Find where the given text appears and provide that cell's center as (x, y) coordinate. 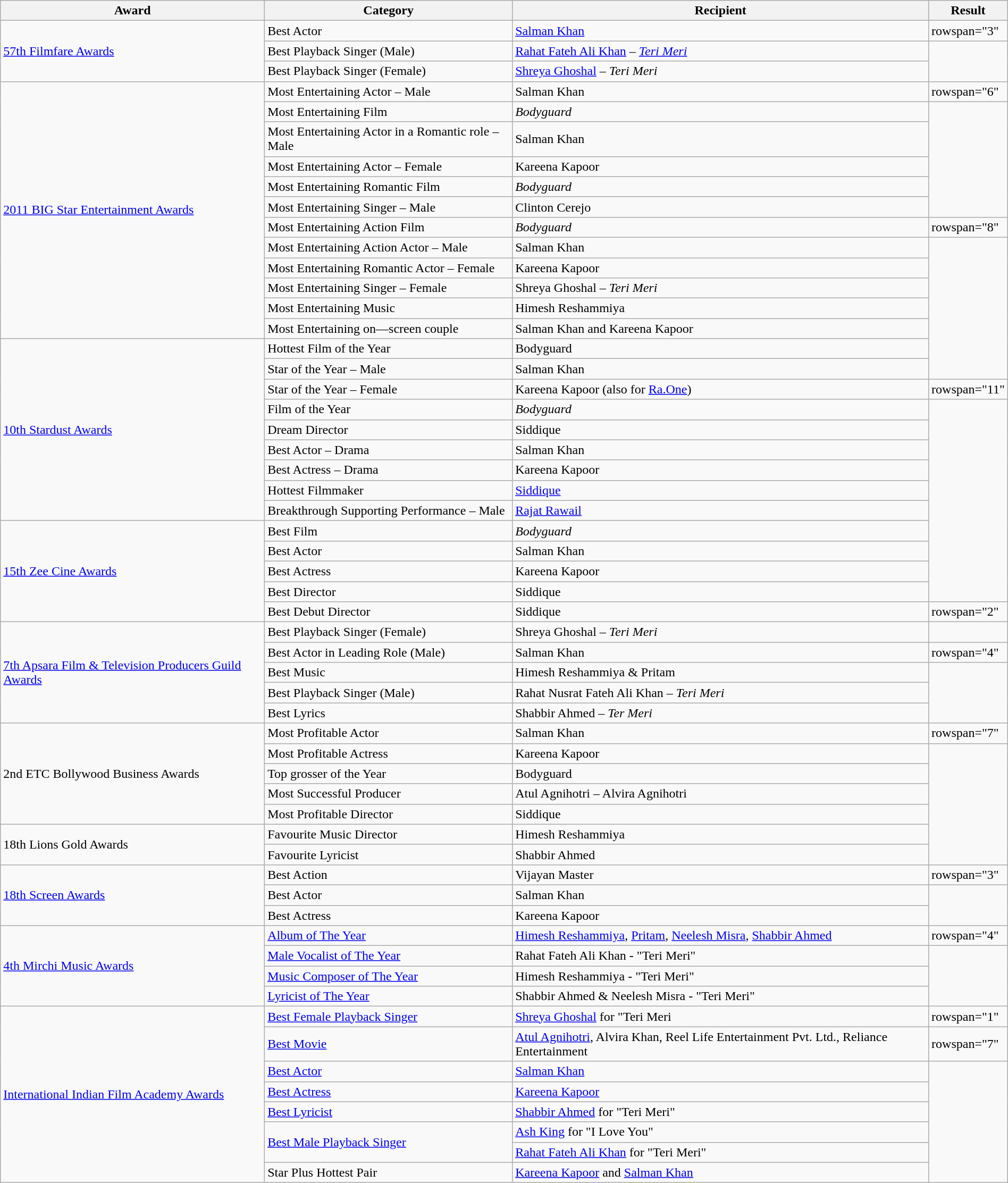
rowspan="11" (969, 389)
Kareena Kapoor and Salman Khan (721, 1172)
rowspan="8" (969, 227)
Himesh Reshammiya - "Teri Meri" (721, 976)
Breakthrough Supporting Performance – Male (389, 510)
Most Entertaining on—screen couple (389, 329)
Best Director (389, 592)
Shabbir Ahmed (721, 854)
Rahat Fateh Ali Khan for "Teri Meri" (721, 1152)
10th Stardust Awards (133, 430)
Hottest Film of the Year (389, 349)
Most Entertaining Romantic Film (389, 187)
Clinton Cerejo (721, 207)
Shreya Ghoshal for "Teri Meri (721, 1017)
7th Apsara Film & Television Producers Guild Awards (133, 673)
Most Entertaining Action Film (389, 227)
Best Movie (389, 1044)
Most Entertaining Actor – Male (389, 91)
rowspan="6" (969, 91)
Most Profitable Director (389, 814)
Top grosser of the Year (389, 774)
Best Actor in Leading Role (Male) (389, 652)
Himesh Reshammiya, Pritam, Neelesh Misra, Shabbir Ahmed (721, 936)
Salman Khan and Kareena Kapoor (721, 329)
Most Entertaining Singer – Male (389, 207)
Most Entertaining Singer – Female (389, 288)
Most Entertaining Actor – Female (389, 166)
Best Film (389, 531)
Shabbir Ahmed – Ter Meri (721, 713)
18th Lions Gold Awards (133, 844)
Most Entertaining Music (389, 308)
Kareena Kapoor (also for Ra.One) (721, 389)
2011 BIG Star Entertainment Awards (133, 210)
Most Successful Producer (389, 794)
Star of the Year – Male (389, 369)
Ash King for "I Love You" (721, 1132)
rowspan="1" (969, 1017)
Lyricist of The Year (389, 996)
Most Entertaining Film (389, 112)
Shabbir Ahmed & Neelesh Misra - "Teri Meri" (721, 996)
Rahat Fateh Ali Khan - "Teri Meri" (721, 956)
Best Actor – Drama (389, 450)
rowspan="2" (969, 612)
Best Action (389, 875)
Atul Agnihotri – Alvira Agnihotri (721, 794)
Rahat Fateh Ali Khan – Teri Meri (721, 51)
Most Entertaining Action Actor – Male (389, 247)
Star of the Year – Female (389, 389)
Star Plus Hottest Pair (389, 1172)
Best Female Playback Singer (389, 1017)
Most Profitable Actor (389, 733)
International Indian Film Academy Awards (133, 1095)
Best Actress – Drama (389, 470)
Dream Director (389, 430)
2nd ETC Bollywood Business Awards (133, 774)
Favourite Music Director (389, 834)
4th Mirchi Music Awards (133, 966)
Vijayan Master (721, 875)
Result (969, 11)
Music Composer of The Year (389, 976)
57th Filmfare Awards (133, 51)
Hottest Filmmaker (389, 490)
Best Male Playback Singer (389, 1142)
Atul Agnihotri, Alvira Khan, Reel Life Entertainment Pvt. Ltd., Reliance Entertainment (721, 1044)
Best Debut Director (389, 612)
Himesh Reshammiya & Pritam (721, 673)
Film of the Year (389, 409)
Favourite Lyricist (389, 854)
Award (133, 11)
Most Entertaining Actor in a Romantic role – Male (389, 139)
Most Profitable Actress (389, 753)
Album of The Year (389, 936)
Most Entertaining Romantic Actor – Female (389, 267)
Rahat Nusrat Fateh Ali Khan – Teri Meri (721, 693)
Best Music (389, 673)
15th Zee Cine Awards (133, 571)
Category (389, 11)
Best Lyrics (389, 713)
Male Vocalist of The Year (389, 956)
Shabbir Ahmed for "Teri Meri" (721, 1112)
Recipient (721, 11)
Rajat Rawail (721, 510)
18th Screen Awards (133, 895)
Best Lyricist (389, 1112)
